For the text-containing cell, return its midpoint in [x, y] coordinate format. 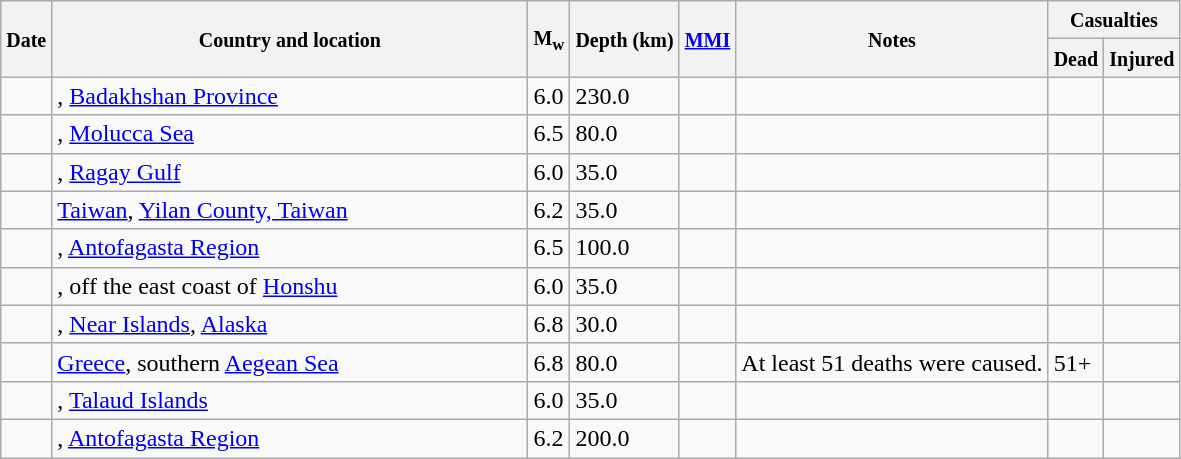
Depth (km) [624, 39]
Greece, southern Aegean Sea [290, 362]
, Talaud Islands [290, 400]
Date [26, 39]
Country and location [290, 39]
, Badakhshan Province [290, 96]
, Near Islands, Alaska [290, 324]
, Ragay Gulf [290, 172]
MMI [708, 39]
Casualties [1114, 20]
Dead [1076, 58]
, Molucca Sea [290, 134]
30.0 [624, 324]
200.0 [624, 438]
230.0 [624, 96]
100.0 [624, 248]
Notes [892, 39]
, off the east coast of Honshu [290, 286]
51+ [1076, 362]
Injured [1142, 58]
Mw [549, 39]
At least 51 deaths were caused. [892, 362]
Taiwan, Yilan County, Taiwan [290, 210]
